For the text-containing cell, return its midpoint in [x, y] coordinate format. 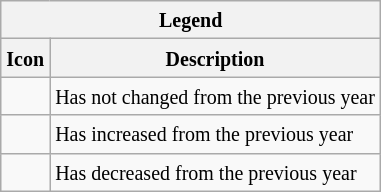
Has increased from the previous year [216, 134]
Has not changed from the previous year [216, 96]
Has decreased from the previous year [216, 172]
Legend [191, 20]
Description [216, 58]
Icon [26, 58]
